Search for the cell housing the specified text and yield its (X, Y) center coordinate. 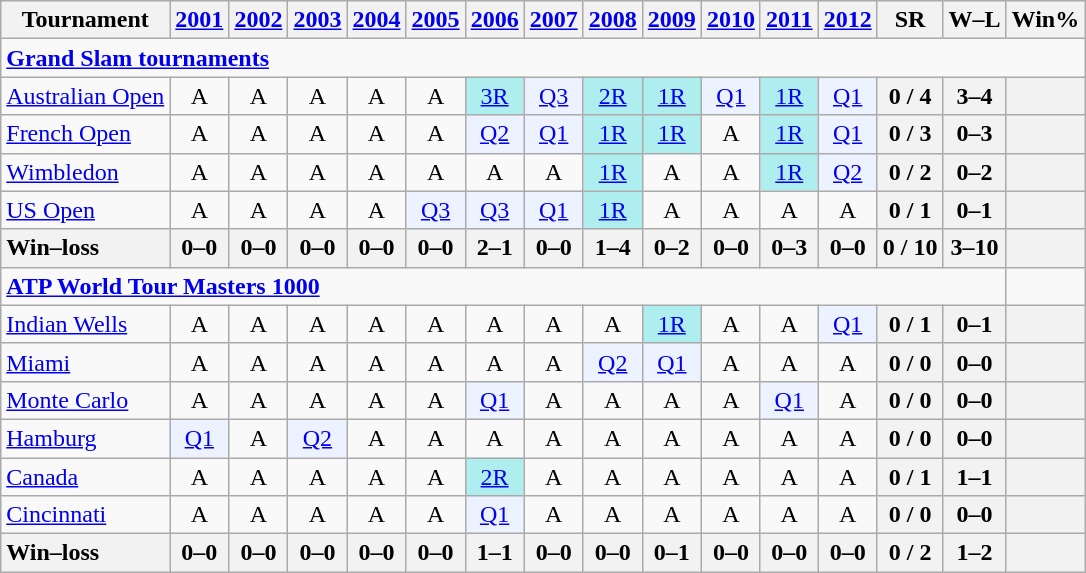
2002 (258, 20)
2008 (612, 20)
0 / 3 (910, 134)
Win% (1046, 20)
1–4 (612, 248)
Canada (86, 477)
Australian Open (86, 96)
Tournament (86, 20)
SR (910, 20)
2001 (200, 20)
Miami (86, 362)
2010 (730, 20)
Indian Wells (86, 324)
2011 (789, 20)
0 / 10 (910, 248)
0 / 4 (910, 96)
2–1 (494, 248)
Cincinnati (86, 515)
ATP World Tour Masters 1000 (504, 286)
2007 (554, 20)
1–2 (974, 553)
2005 (436, 20)
2009 (672, 20)
Wimbledon (86, 172)
French Open (86, 134)
Monte Carlo (86, 400)
2006 (494, 20)
Hamburg (86, 438)
W–L (974, 20)
2012 (848, 20)
3–10 (974, 248)
2004 (376, 20)
US Open (86, 210)
Grand Slam tournaments (543, 58)
3–4 (974, 96)
3R (494, 96)
2003 (318, 20)
